Identify which cell holds the provided text, then report its (x, y) central coordinate. 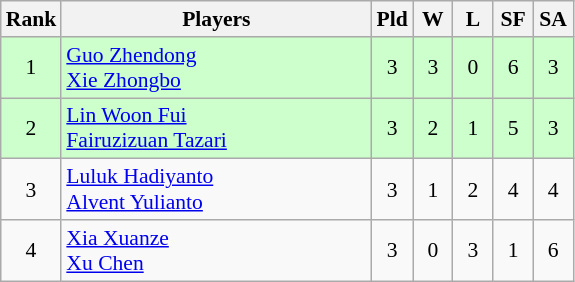
Players (216, 19)
W (433, 19)
5 (513, 128)
Lin Woon Fui Fairuzizuan Tazari (216, 128)
SF (513, 19)
Xia Xuanze Xu Chen (216, 250)
SA (553, 19)
L (473, 19)
Luluk Hadiyanto Alvent Yulianto (216, 190)
Rank (32, 19)
Guo Zhendong Xie Zhongbo (216, 68)
Pld (392, 19)
